Capture the cell that displays the provided text and extract its [x, y] central coordinate. 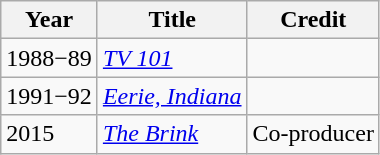
The Brink [172, 134]
Title [172, 20]
Eerie, Indiana [172, 96]
TV 101 [172, 58]
Co-producer [313, 134]
1991−92 [50, 96]
1988−89 [50, 58]
Credit [313, 20]
2015 [50, 134]
Year [50, 20]
